Identify which cell holds the provided text, then report its [X, Y] central coordinate. 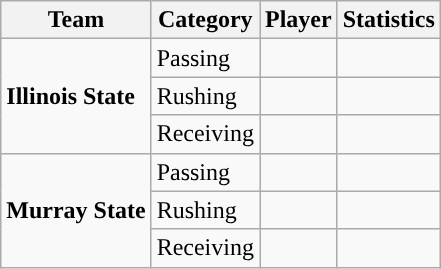
Category [205, 20]
Team [76, 20]
Player [299, 20]
Statistics [388, 20]
Illinois State [76, 96]
Murray State [76, 210]
